Output the [X, Y] coordinate of the center of the cell containing the given text.  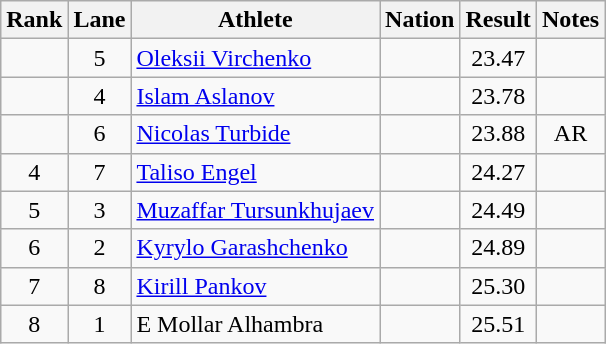
Lane [100, 20]
24.49 [498, 210]
Kirill Pankov [256, 286]
Kyrylo Garashchenko [256, 248]
24.27 [498, 172]
Result [498, 20]
23.78 [498, 96]
3 [100, 210]
Athlete [256, 20]
23.47 [498, 58]
25.51 [498, 324]
1 [100, 324]
23.88 [498, 134]
Nation [420, 20]
Rank [34, 20]
Nicolas Turbide [256, 134]
Notes [570, 20]
24.89 [498, 248]
25.30 [498, 286]
Islam Aslanov [256, 96]
2 [100, 248]
Taliso Engel [256, 172]
AR [570, 134]
E Mollar Alhambra [256, 324]
Muzaffar Tursunkhujaev [256, 210]
Oleksii Virchenko [256, 58]
